Provide the (x, y) coordinate of the cell's center where the given text is located.  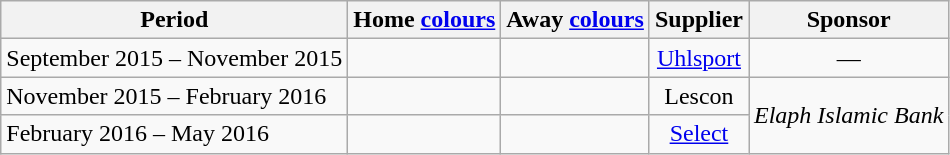
Home colours (424, 20)
Supplier (698, 20)
Elaph Islamic Bank (848, 115)
Uhlsport (698, 58)
Period (174, 20)
Away colours (576, 20)
Lescon (698, 96)
Sponsor (848, 20)
— (848, 58)
November 2015 – February 2016 (174, 96)
Select (698, 134)
February 2016 – May 2016 (174, 134)
September 2015 – November 2015 (174, 58)
